Identify which cell holds the provided text, then report its [X, Y] central coordinate. 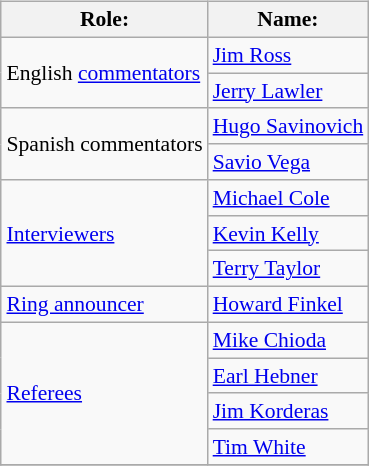
Michael Cole [288, 198]
Ring announcer [104, 305]
Howard Finkel [288, 305]
Jerry Lawler [288, 91]
Interviewers [104, 234]
Terry Taylor [288, 269]
Kevin Kelly [288, 233]
Role: [104, 20]
Earl Hebner [288, 376]
Jim Ross [288, 55]
Mike Chioda [288, 340]
Hugo Savinovich [288, 126]
Savio Vega [288, 162]
Tim White [288, 447]
Name: [288, 20]
Spanish commentators [104, 144]
Referees [104, 393]
English commentators [104, 72]
Jim Korderas [288, 411]
